Pinpoint the cell where the given text exists, returning its [X, Y] midpoint coordinate. 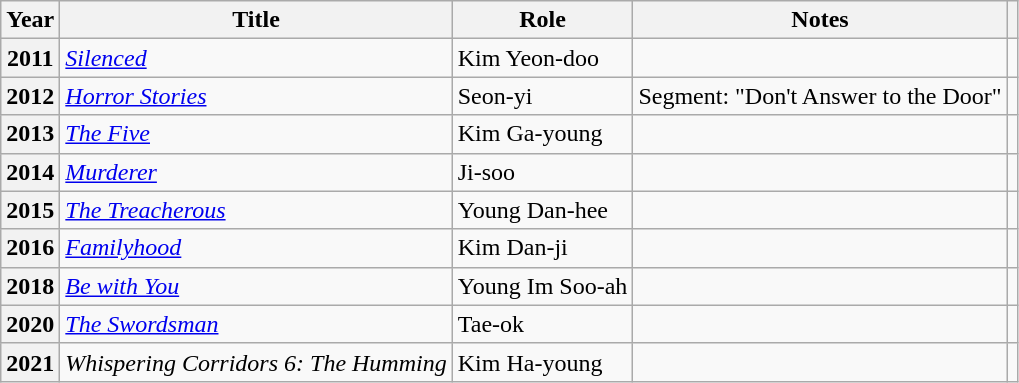
Kim Ga-young [542, 134]
Familyhood [256, 248]
2013 [30, 134]
2016 [30, 248]
The Treacherous [256, 210]
2011 [30, 58]
Segment: "Don't Answer to the Door" [820, 96]
Horror Stories [256, 96]
2012 [30, 96]
Tae-ok [542, 324]
Kim Yeon-doo [542, 58]
2018 [30, 286]
Seon-yi [542, 96]
Whispering Corridors 6: The Humming [256, 362]
Ji-soo [542, 172]
Young Dan-hee [542, 210]
Murderer [256, 172]
Title [256, 20]
2014 [30, 172]
2020 [30, 324]
2015 [30, 210]
Kim Dan-ji [542, 248]
Year [30, 20]
Notes [820, 20]
Kim Ha-young [542, 362]
Silenced [256, 58]
The Swordsman [256, 324]
Be with You [256, 286]
Young Im Soo-ah [542, 286]
2021 [30, 362]
The Five [256, 134]
Role [542, 20]
